Determine the [x, y] coordinate at the center of the cell enclosing the given text.  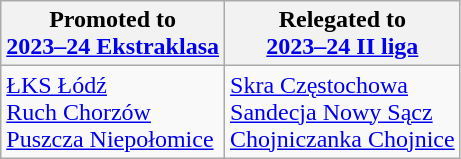
Relegated to2023–24 II liga [343, 34]
ŁKS Łódź Ruch Chorzów Puszcza Niepołomice [113, 112]
Promoted to2023–24 Ekstraklasa [113, 34]
Skra Częstochowa Sandecja Nowy Sącz Chojniczanka Chojnice [343, 112]
